For the text-containing cell, return its midpoint in (x, y) coordinate format. 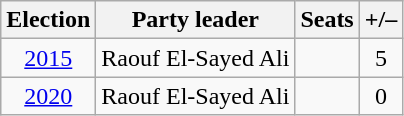
Election (48, 20)
Seats (327, 20)
2015 (48, 58)
2020 (48, 96)
Party leader (196, 20)
5 (380, 58)
0 (380, 96)
+/– (380, 20)
